From the cell containing the given text, extract its center point as [x, y] coordinate. 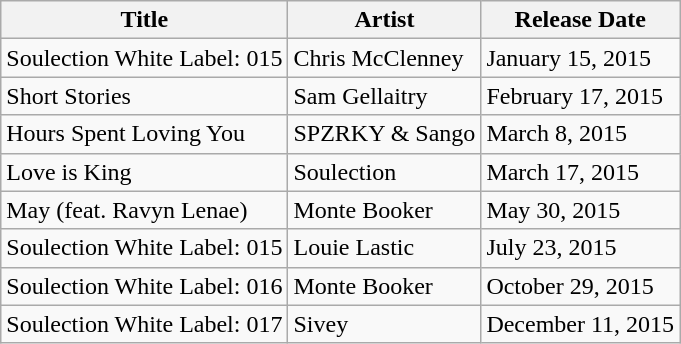
Sam Gellaitry [384, 96]
Soulection White Label: 017 [144, 324]
Love is King [144, 172]
October 29, 2015 [580, 286]
Chris McClenney [384, 58]
May (feat. Ravyn Lenae) [144, 210]
February 17, 2015 [580, 96]
July 23, 2015 [580, 248]
Hours Spent Loving You [144, 134]
December 11, 2015 [580, 324]
May 30, 2015 [580, 210]
January 15, 2015 [580, 58]
Sivey [384, 324]
March 8, 2015 [580, 134]
Soulection [384, 172]
Louie Lastic [384, 248]
Release Date [580, 20]
SPZRKY & Sango [384, 134]
Short Stories [144, 96]
Title [144, 20]
March 17, 2015 [580, 172]
Soulection White Label: 016 [144, 286]
Artist [384, 20]
